Scan for the cell matching the given text and deliver its [X, Y] coordinate at center. 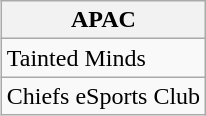
APAC [103, 20]
Tainted Minds [103, 58]
Chiefs eSports Club [103, 96]
